Locate the cell with the specified text and output its (X, Y) center coordinate. 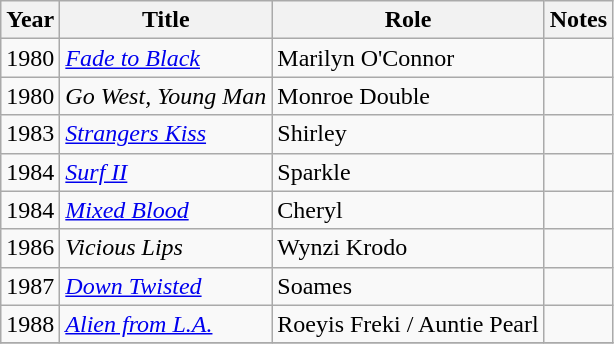
Year (30, 20)
Surf II (166, 172)
Alien from L.A. (166, 324)
Role (408, 20)
Notes (578, 20)
Go West, Young Man (166, 96)
Monroe Double (408, 96)
1983 (30, 134)
Strangers Kiss (166, 134)
Down Twisted (166, 286)
1986 (30, 248)
Soames (408, 286)
1988 (30, 324)
Sparkle (408, 172)
Wynzi Krodo (408, 248)
1987 (30, 286)
Vicious Lips (166, 248)
Title (166, 20)
Mixed Blood (166, 210)
Cheryl (408, 210)
Marilyn O'Connor (408, 58)
Shirley (408, 134)
Fade to Black (166, 58)
Roeyis Freki / Auntie Pearl (408, 324)
